Search for the cell housing the specified text and yield its (x, y) center coordinate. 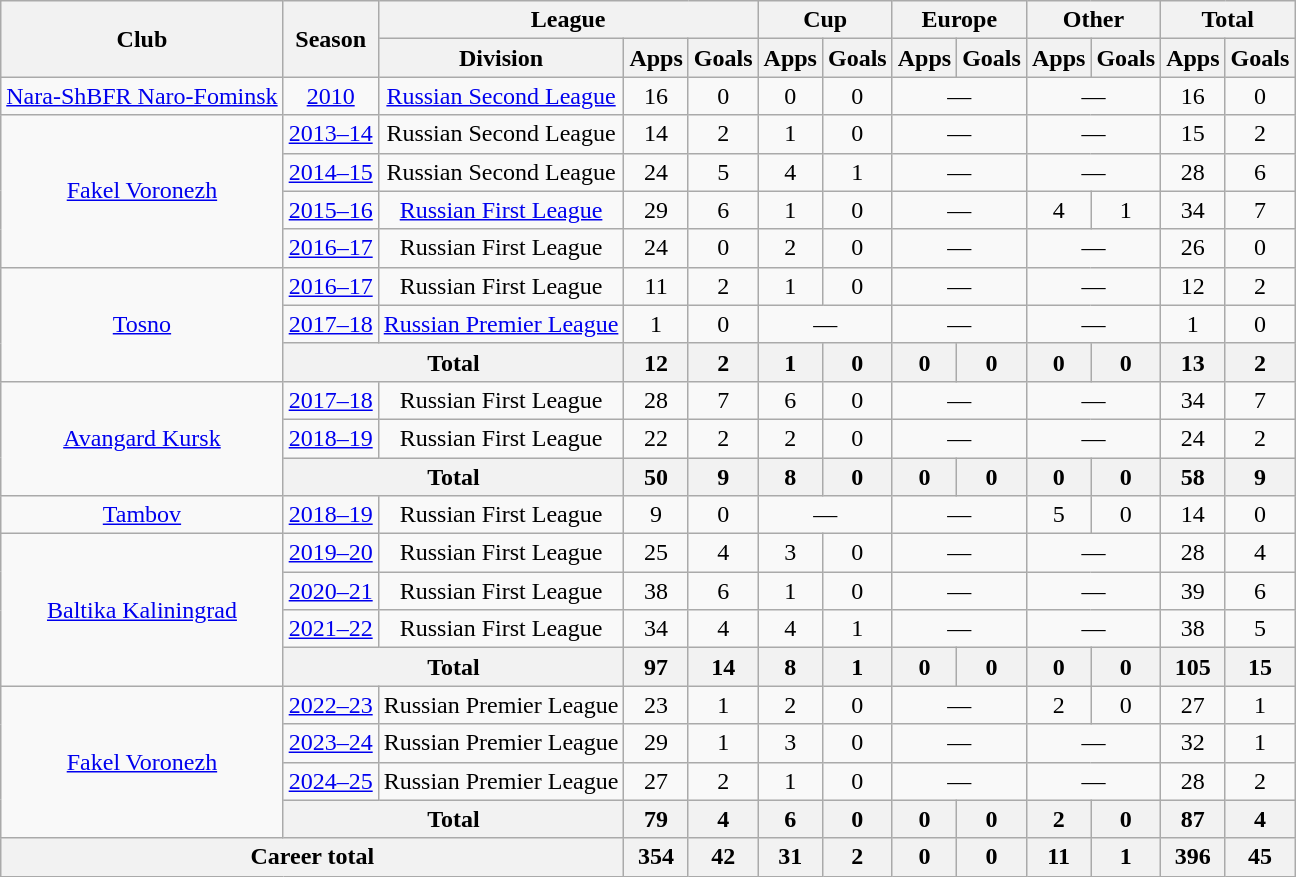
97 (656, 667)
22 (656, 438)
2010 (330, 96)
Cup (825, 20)
Division (501, 58)
25 (656, 553)
Career total (312, 857)
2020–21 (330, 591)
79 (656, 819)
2021–22 (330, 629)
32 (1193, 743)
Season (330, 39)
Tosno (142, 324)
58 (1193, 477)
2023–24 (330, 743)
23 (656, 705)
354 (656, 857)
2022–23 (330, 705)
87 (1193, 819)
39 (1193, 591)
13 (1193, 362)
45 (1260, 857)
26 (1193, 248)
2013–14 (330, 134)
396 (1193, 857)
Europe (959, 20)
Tambov (142, 515)
50 (656, 477)
2014–15 (330, 172)
105 (1193, 667)
Baltika Kaliningrad (142, 610)
42 (723, 857)
Avangard Kursk (142, 438)
31 (790, 857)
2024–25 (330, 781)
Nara-ShBFR Naro-Fominsk (142, 96)
Other (1093, 20)
Club (142, 39)
2019–20 (330, 553)
2015–16 (330, 210)
League (568, 20)
